For the text-containing cell, return its midpoint in (x, y) coordinate format. 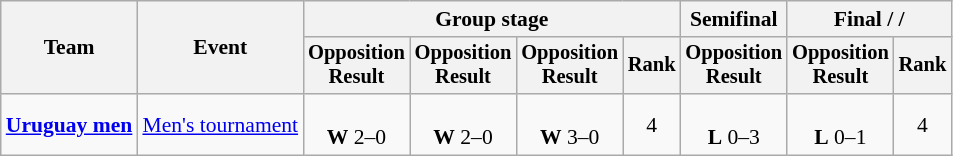
W 3–0 (570, 124)
Event (220, 48)
Team (70, 48)
Men's tournament (220, 124)
L 0–3 (734, 124)
Group stage (492, 19)
L 0–1 (840, 124)
Final / / (869, 19)
Uruguay men (70, 124)
Semifinal (734, 19)
